Pinpoint the cell where the given text exists, returning its (x, y) midpoint coordinate. 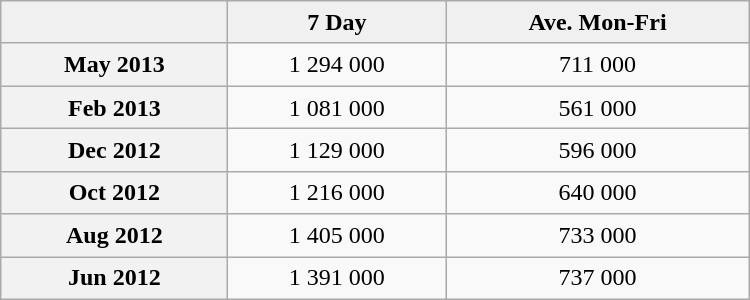
Dec 2012 (114, 150)
711 000 (598, 64)
Ave. Mon-Fri (598, 22)
1 405 000 (337, 236)
May 2013 (114, 64)
737 000 (598, 278)
733 000 (598, 236)
Feb 2013 (114, 108)
7 Day (337, 22)
1 391 000 (337, 278)
1 216 000 (337, 192)
Oct 2012 (114, 192)
1 294 000 (337, 64)
Aug 2012 (114, 236)
561 000 (598, 108)
640 000 (598, 192)
Jun 2012 (114, 278)
1 129 000 (337, 150)
1 081 000 (337, 108)
596 000 (598, 150)
